Pinpoint the cell where the given text exists, returning its [X, Y] midpoint coordinate. 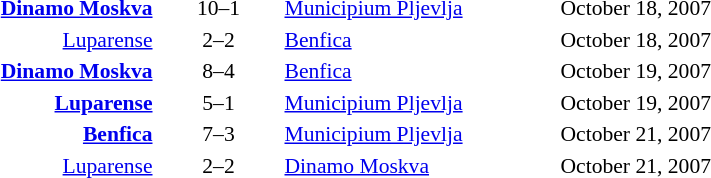
8–4 [218, 71]
7–3 [218, 134]
5–1 [218, 102]
2–2 [218, 40]
